Locate the cell with the specified text and output its [X, Y] center coordinate. 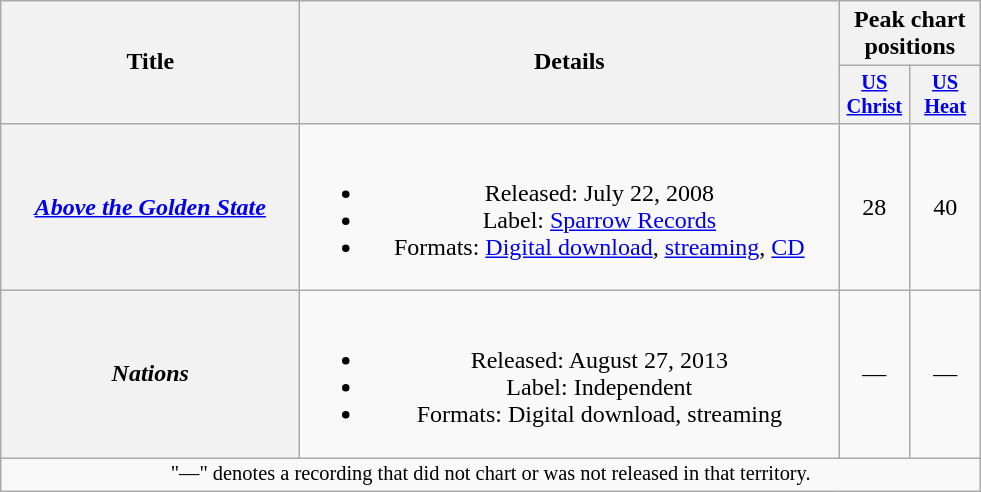
USChrist [874, 95]
28 [874, 206]
Title [150, 62]
40 [946, 206]
Nations [150, 374]
Released: July 22, 2008Label: Sparrow RecordsFormats: Digital download, streaming, CD [570, 206]
Released: August 27, 2013Label: IndependentFormats: Digital download, streaming [570, 374]
Above the Golden State [150, 206]
Details [570, 62]
Peak chart positions [910, 34]
"—" denotes a recording that did not chart or was not released in that territory. [491, 475]
USHeat [946, 95]
